Extract the (X, Y) coordinate from the center of the cell holding the provided text.  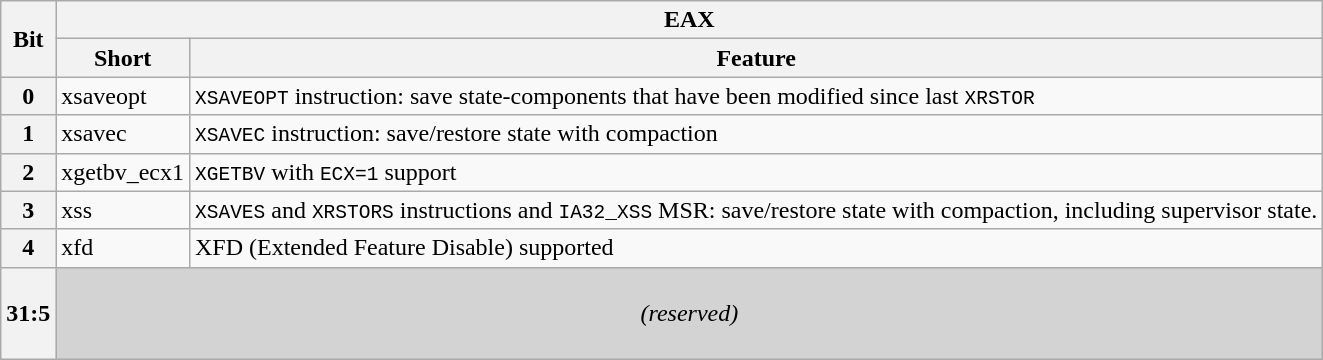
2 (28, 172)
XSAVES and XRSTORS instructions and IA32_XSS MSR: save/restore state with compaction, including supervisor state. (756, 210)
4 (28, 248)
xss (123, 210)
31:5 (28, 313)
xfd (123, 248)
XGETBV with ECX=1 support (756, 172)
Feature (756, 58)
EAX (690, 20)
3 (28, 210)
xgetbv_ecx1 (123, 172)
XFD (Extended Feature Disable) supported (756, 248)
xsavec (123, 134)
xsaveopt (123, 96)
Short (123, 58)
XSAVEOPT instruction: save state-components that have been modified since last XRSTOR (756, 96)
XSAVEC instruction: save/restore state with compaction (756, 134)
Bit (28, 39)
1 (28, 134)
(reserved) (690, 313)
0 (28, 96)
